Find where the given text appears and provide that cell's center as (X, Y) coordinate. 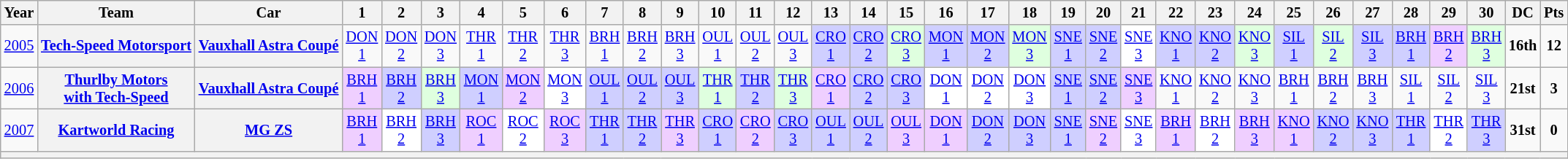
Tech-Speed Motorsport (116, 46)
4 (481, 12)
18 (1029, 12)
31st (1523, 130)
24 (1255, 12)
MG ZS (269, 130)
7 (605, 12)
17 (988, 12)
2006 (19, 88)
Thurlby Motorswith Tech-Speed (116, 88)
29 (1449, 12)
Pts (1553, 12)
8 (642, 12)
10 (718, 12)
25 (1294, 12)
27 (1372, 12)
21 (1138, 12)
2005 (19, 46)
30 (1486, 12)
Kartworld Racing (116, 130)
21st (1523, 88)
15 (906, 12)
5 (523, 12)
26 (1333, 12)
2 (401, 12)
0 (1553, 130)
11 (756, 12)
DC (1523, 12)
ROC2 (523, 130)
14 (869, 12)
ROC3 (564, 130)
20 (1103, 12)
Car (269, 12)
13 (831, 12)
6 (564, 12)
16th (1523, 46)
23 (1215, 12)
28 (1411, 12)
19 (1068, 12)
Year (19, 12)
1 (362, 12)
ROC1 (481, 130)
16 (945, 12)
9 (680, 12)
2007 (19, 130)
Team (116, 12)
22 (1176, 12)
